For the text-containing cell, return its midpoint in [X, Y] coordinate format. 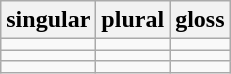
singular [48, 20]
plural [133, 20]
gloss [200, 20]
